Extract the [X, Y] coordinate from the center of the cell holding the provided text.  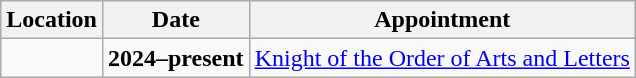
Location [52, 20]
Knight of the Order of Arts and Letters [442, 58]
Appointment [442, 20]
Date [176, 20]
2024–present [176, 58]
